Scan for the cell matching the given text and deliver its (X, Y) coordinate at center. 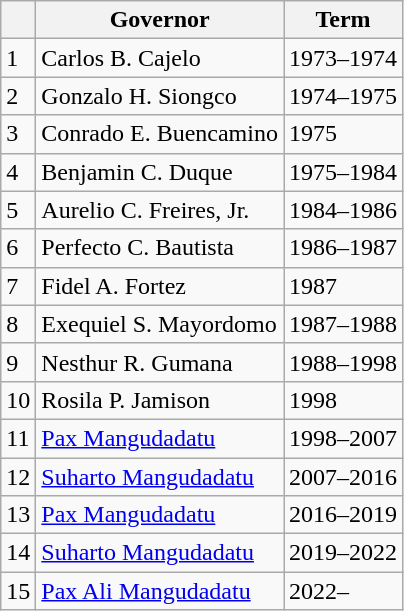
Term (344, 20)
1974–1975 (344, 96)
Benjamin C. Duque (160, 172)
1975 (344, 134)
9 (18, 362)
Perfecto C. Bautista (160, 248)
Governor (160, 20)
1984–1986 (344, 210)
1 (18, 58)
11 (18, 438)
Carlos B. Cajelo (160, 58)
Aurelio C. Freires, Jr. (160, 210)
2016–2019 (344, 515)
Exequiel S. Mayordomo (160, 324)
1973–1974 (344, 58)
10 (18, 400)
1998–2007 (344, 438)
13 (18, 515)
7 (18, 286)
8 (18, 324)
14 (18, 553)
2007–2016 (344, 477)
1975–1984 (344, 172)
1987–1988 (344, 324)
Fidel A. Fortez (160, 286)
12 (18, 477)
Gonzalo H. Siongco (160, 96)
2 (18, 96)
4 (18, 172)
15 (18, 591)
1988–1998 (344, 362)
Rosila P. Jamison (160, 400)
2019–2022 (344, 553)
5 (18, 210)
3 (18, 134)
Pax Ali Mangudadatu (160, 591)
6 (18, 248)
Conrado E. Buencamino (160, 134)
Nesthur R. Gumana (160, 362)
1987 (344, 286)
1986–1987 (344, 248)
1998 (344, 400)
2022– (344, 591)
